Return [X, Y] of the center of cell containing provided text 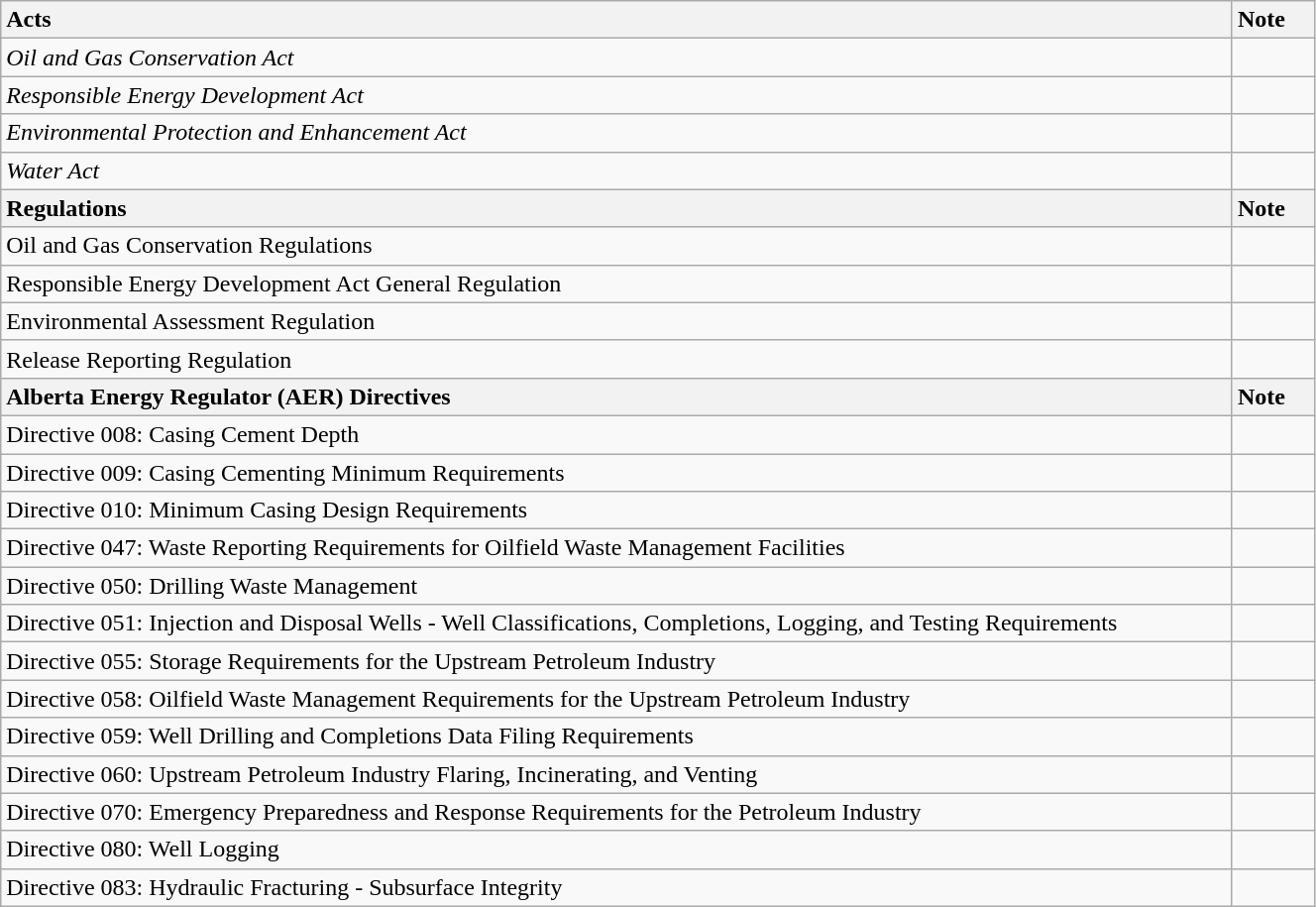
Responsible Energy Development Act General Regulation [616, 283]
Release Reporting Regulation [616, 359]
Directive 083: Hydraulic Fracturing - Subsurface Integrity [616, 887]
Directive 050: Drilling Waste Management [616, 586]
Directive 070: Emergency Preparedness and Response Requirements for the Petroleum Industry [616, 812]
Water Act [616, 170]
Directive 055: Storage Requirements for the Upstream Petroleum Industry [616, 661]
Directive 051: Injection and Disposal Wells - Well Classifications, Completions, Logging, and Testing Requirements [616, 624]
Environmental Protection and Enhancement Act [616, 133]
Oil and Gas Conservation Act [616, 57]
Directive 047: Waste Reporting Requirements for Oilfield Waste Management Facilities [616, 548]
Directive 060: Upstream Petroleum Industry Flaring, Incinerating, and Venting [616, 774]
Acts [616, 20]
Oil and Gas Conservation Regulations [616, 246]
Directive 010: Minimum Casing Design Requirements [616, 510]
Directive 058: Oilfield Waste Management Requirements for the Upstream Petroleum Industry [616, 699]
Environmental Assessment Regulation [616, 321]
Directive 059: Well Drilling and Completions Data Filing Requirements [616, 737]
Responsible Energy Development Act [616, 95]
Directive 080: Well Logging [616, 850]
Regulations [616, 208]
Alberta Energy Regulator (AER) Directives [616, 397]
Directive 008: Casing Cement Depth [616, 434]
Directive 009: Casing Cementing Minimum Requirements [616, 473]
